Scan for the cell matching the given text and deliver its (x, y) coordinate at center. 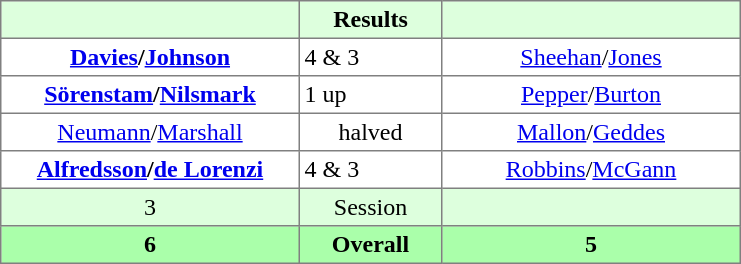
5 (591, 245)
3 (150, 207)
Results (370, 20)
Overall (370, 245)
Session (370, 207)
halved (370, 132)
Sörenstam/Nilsmark (150, 95)
Pepper/Burton (591, 95)
Alfredsson/de Lorenzi (150, 170)
Mallon/Geddes (591, 132)
Robbins/McGann (591, 170)
Davies/Johnson (150, 57)
Sheehan/Jones (591, 57)
1 up (370, 95)
6 (150, 245)
Neumann/Marshall (150, 132)
